Provide the [X, Y] coordinate of the cell's center where the given text is located.  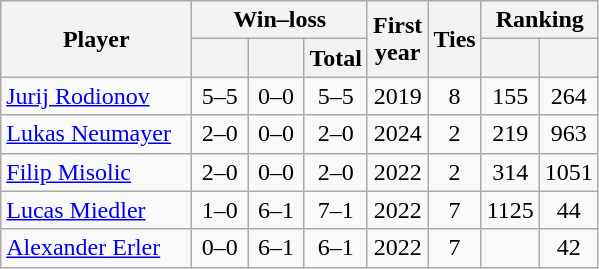
314 [510, 172]
7–1 [336, 210]
Win–loss [280, 20]
Lucas Miedler [96, 210]
Lukas Neumayer [96, 134]
264 [568, 96]
Ranking [540, 20]
2019 [397, 96]
155 [510, 96]
219 [510, 134]
Player [96, 39]
Filip Misolic [96, 172]
Total [336, 58]
1–0 [220, 210]
1125 [510, 210]
Firstyear [397, 39]
1051 [568, 172]
Jurij Rodionov [96, 96]
Ties [454, 39]
2024 [397, 134]
42 [568, 248]
44 [568, 210]
963 [568, 134]
Alexander Erler [96, 248]
8 [454, 96]
